Detect which cell encompasses the target text, then output its (x, y) center coordinate. 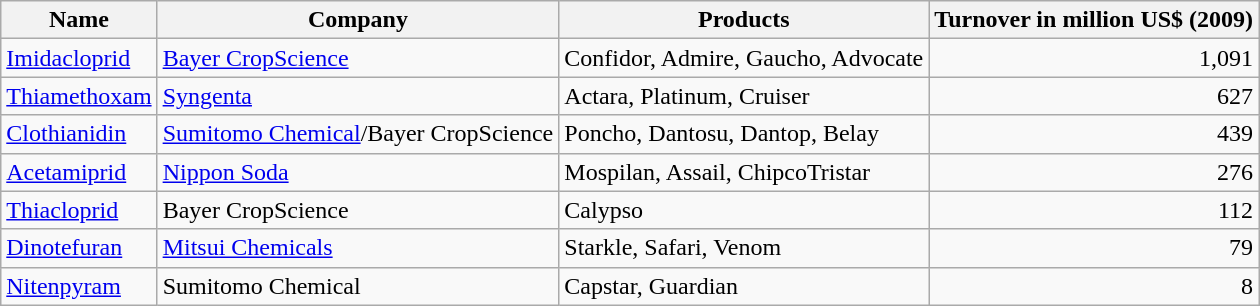
Capstar, Guardian (744, 286)
8 (1094, 286)
Nippon Soda (358, 172)
Thiacloprid (79, 210)
Sumitomo Chemical/Bayer CropScience (358, 134)
Calypso (744, 210)
Turnover in million US$ (2009) (1094, 20)
Mitsui Chemicals (358, 248)
Company (358, 20)
627 (1094, 96)
Syngenta (358, 96)
Clothianidin (79, 134)
112 (1094, 210)
Nitenpyram (79, 286)
Products (744, 20)
Acetamiprid (79, 172)
Thiamethoxam (79, 96)
Actara, Platinum, Cruiser (744, 96)
Dinotefuran (79, 248)
Starkle, Safari, Venom (744, 248)
Imidacloprid (79, 58)
Mospilan, Assail, ChipcoTristar (744, 172)
276 (1094, 172)
439 (1094, 134)
79 (1094, 248)
Name (79, 20)
Poncho, Dantosu, Dantop, Belay (744, 134)
Confidor, Admire, Gaucho, Advocate (744, 58)
Sumitomo Chemical (358, 286)
1,091 (1094, 58)
